Determine the [x, y] coordinate at the center of the cell enclosing the given text.  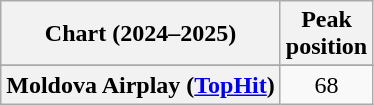
Moldova Airplay (TopHit) [141, 85]
68 [326, 85]
Chart (2024–2025) [141, 34]
Peakposition [326, 34]
